For the text-containing cell, return its midpoint in (x, y) coordinate format. 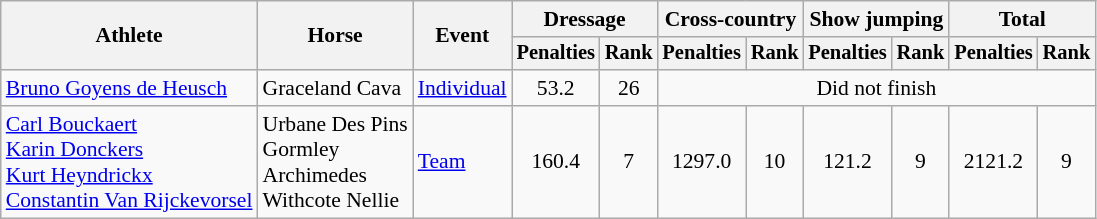
121.2 (847, 162)
7 (629, 162)
Dressage (585, 19)
1297.0 (701, 162)
Show jumping (876, 19)
26 (629, 88)
Horse (336, 36)
Bruno Goyens de Heusch (130, 88)
Urbane Des PinsGormleyArchimedesWithcote Nellie (336, 162)
Cross-country (730, 19)
Graceland Cava (336, 88)
160.4 (556, 162)
Team (462, 162)
10 (775, 162)
Total (1022, 19)
Did not finish (876, 88)
2121.2 (993, 162)
53.2 (556, 88)
Carl BouckaertKarin DonckersKurt HeyndrickxConstantin Van Rijckevorsel (130, 162)
Event (462, 36)
Athlete (130, 36)
Individual (462, 88)
